Return the (X, Y) coordinate for the center point of the cell that contains the specified text.  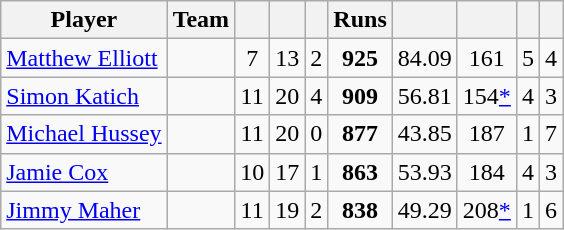
208* (486, 210)
84.09 (424, 58)
43.85 (424, 134)
184 (486, 172)
Team (201, 20)
10 (252, 172)
838 (360, 210)
187 (486, 134)
909 (360, 96)
Player (84, 20)
5 (528, 58)
49.29 (424, 210)
Michael Hussey (84, 134)
17 (288, 172)
0 (316, 134)
161 (486, 58)
6 (550, 210)
19 (288, 210)
56.81 (424, 96)
877 (360, 134)
Matthew Elliott (84, 58)
53.93 (424, 172)
13 (288, 58)
Jamie Cox (84, 172)
925 (360, 58)
863 (360, 172)
Runs (360, 20)
Jimmy Maher (84, 210)
Simon Katich (84, 96)
154* (486, 96)
